Extract the (X, Y) coordinate from the center of the cell holding the provided text.  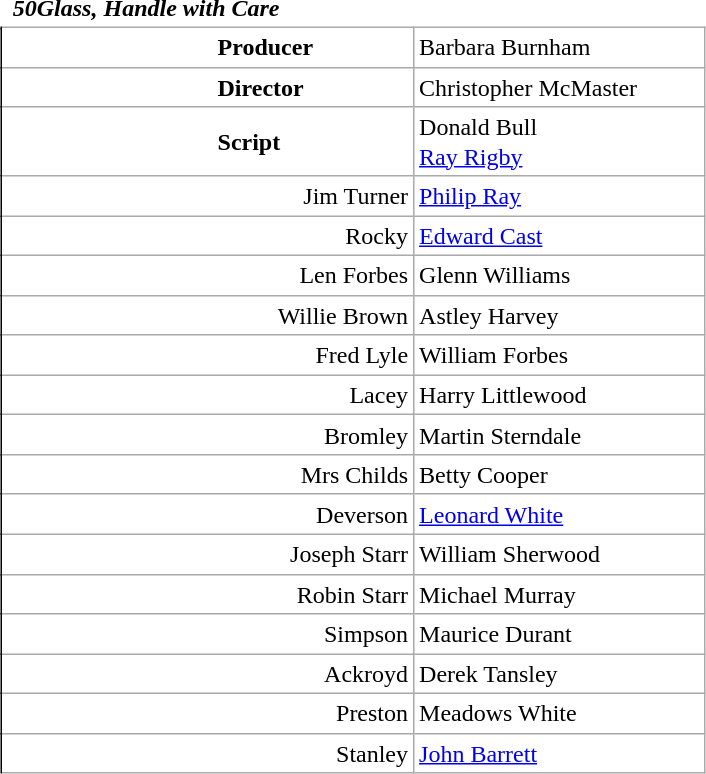
Jim Turner (208, 196)
Fred Lyle (208, 355)
Stanley (208, 753)
Derek Tansley (560, 674)
Maurice Durant (560, 634)
Astley Harvey (560, 315)
Christopher McMaster (560, 87)
Edward Cast (560, 236)
Lacey (208, 395)
Leonard White (560, 514)
Bromley (208, 435)
Ackroyd (208, 674)
Martin Sterndale (560, 435)
Rocky (208, 236)
Joseph Starr (208, 554)
Meadows White (560, 714)
Donald BullRay Rigby (560, 142)
William Sherwood (560, 554)
Michael Murray (560, 594)
Harry Littlewood (560, 395)
Len Forbes (208, 275)
Preston (208, 714)
Deverson (208, 514)
Willie Brown (208, 315)
Producer (208, 47)
Barbara Burnham (560, 47)
Simpson (208, 634)
Director (208, 87)
Robin Starr (208, 594)
Mrs Childs (208, 475)
Betty Cooper (560, 475)
John Barrett (560, 753)
William Forbes (560, 355)
Script (208, 142)
Philip Ray (560, 196)
Glenn Williams (560, 275)
